Pinpoint the cell where the given text exists, returning its [X, Y] midpoint coordinate. 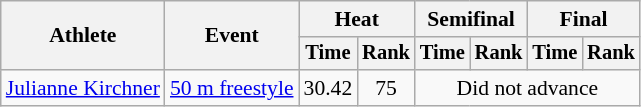
30.42 [328, 88]
Athlete [83, 36]
Event [232, 36]
Semifinal [471, 19]
Did not advance [528, 88]
Final [583, 19]
75 [386, 88]
50 m freestyle [232, 88]
Heat [357, 19]
Julianne Kirchner [83, 88]
